Locate the cell with the specified text and output its [X, Y] center coordinate. 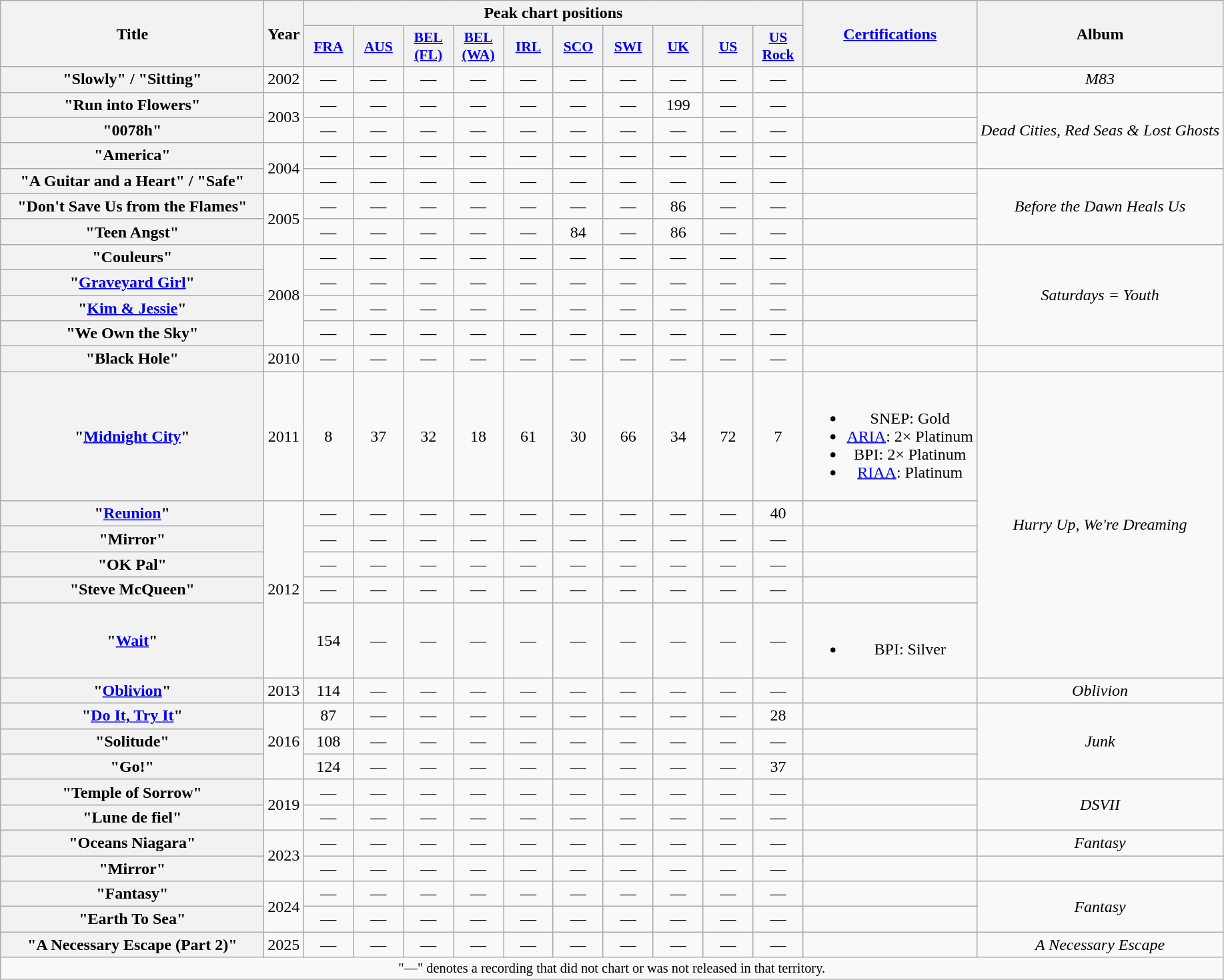
Hurry Up, We're Dreaming [1101, 524]
124 [328, 767]
2023 [284, 855]
84 [578, 231]
28 [778, 716]
"Reunion" [132, 514]
"OK Pal" [132, 564]
Junk [1101, 741]
114 [328, 690]
154 [328, 640]
34 [678, 436]
2013 [284, 690]
"Don't Save Us from the Flames" [132, 206]
199 [678, 105]
Peak chart positions [554, 13]
SWI [628, 47]
"Wait" [132, 640]
"Oblivion" [132, 690]
"We Own the Sky" [132, 334]
DSVII [1101, 805]
2019 [284, 805]
2008 [284, 295]
BEL(FL) [428, 47]
"Graveyard Girl" [132, 282]
"Slowly" / "Sitting" [132, 79]
8 [328, 436]
2002 [284, 79]
2011 [284, 436]
Year [284, 33]
18 [479, 436]
"Oceans Niagara" [132, 843]
"Solitude" [132, 741]
66 [628, 436]
2016 [284, 741]
"A Necessary Escape (Part 2)" [132, 945]
"Lune de fiel" [132, 817]
SCO [578, 47]
"Teen Angst" [132, 231]
"Go!" [132, 767]
87 [328, 716]
2012 [284, 590]
2005 [284, 219]
"Couleurs" [132, 257]
7 [778, 436]
Before the Dawn Heals Us [1101, 206]
"0078h" [132, 130]
Oblivion [1101, 690]
2025 [284, 945]
FRA [328, 47]
"Black Hole" [132, 359]
108 [328, 741]
AUS [379, 47]
61 [528, 436]
USRock [778, 47]
"Fantasy" [132, 894]
A Necessary Escape [1101, 945]
Album [1101, 33]
32 [428, 436]
"Midnight City" [132, 436]
Title [132, 33]
"—" denotes a recording that did not chart or was not released in that territory. [612, 969]
IRL [528, 47]
30 [578, 436]
"Do It, Try It" [132, 716]
Saturdays = Youth [1101, 295]
M83 [1101, 79]
2004 [284, 168]
BPI: Silver [890, 640]
40 [778, 514]
"Temple of Sorrow" [132, 792]
BEL(WA) [479, 47]
"Steve McQueen" [132, 590]
72 [728, 436]
"Kim & Jessie" [132, 308]
"America" [132, 155]
2010 [284, 359]
Certifications [890, 33]
2003 [284, 117]
"A Guitar and a Heart" / "Safe" [132, 181]
"Run into Flowers" [132, 105]
"Earth To Sea" [132, 919]
2024 [284, 907]
Dead Cities, Red Seas & Lost Ghosts [1101, 130]
SNEP: GoldARIA: 2× PlatinumBPI: 2× PlatinumRIAA: Platinum [890, 436]
US [728, 47]
UK [678, 47]
